Detect which cell encompasses the target text, then output its [X, Y] center coordinate. 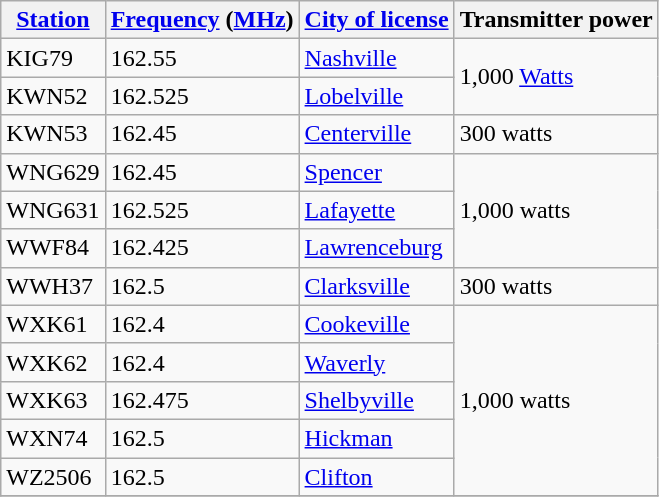
Shelbyville [376, 400]
WXK62 [53, 362]
Clifton [376, 477]
Transmitter power [556, 20]
Centerville [376, 134]
WNG629 [53, 172]
Waverly [376, 362]
WNG631 [53, 210]
Lafayette [376, 210]
WXN74 [53, 438]
Cookeville [376, 324]
WWH37 [53, 286]
162.55 [202, 58]
Nashville [376, 58]
Station [53, 20]
WWF84 [53, 248]
WXK61 [53, 324]
Lobelville [376, 96]
KWN53 [53, 134]
Spencer [376, 172]
Clarksville [376, 286]
City of license [376, 20]
Frequency (MHz) [202, 20]
Hickman [376, 438]
162.425 [202, 248]
WXK63 [53, 400]
162.475 [202, 400]
1,000 Watts [556, 77]
WZ2506 [53, 477]
KWN52 [53, 96]
Lawrenceburg [376, 248]
KIG79 [53, 58]
